Pinpoint the cell where the given text exists, returning its [X, Y] midpoint coordinate. 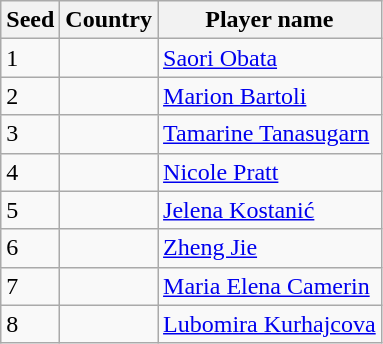
8 [30, 324]
Player name [270, 20]
Nicole Pratt [270, 172]
Marion Bartoli [270, 96]
Zheng Jie [270, 248]
Country [109, 20]
Seed [30, 20]
5 [30, 210]
7 [30, 286]
3 [30, 134]
Lubomira Kurhajcova [270, 324]
4 [30, 172]
1 [30, 58]
Tamarine Tanasugarn [270, 134]
Maria Elena Camerin [270, 286]
Saori Obata [270, 58]
2 [30, 96]
Jelena Kostanić [270, 210]
6 [30, 248]
